Find where the given text appears and provide that cell's center as [x, y] coordinate. 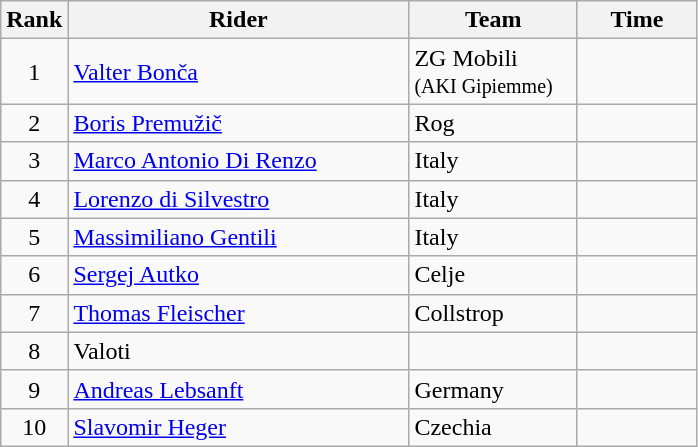
Collstrop [494, 313]
Rider [238, 20]
8 [34, 351]
1 [34, 72]
Slavomir Heger [238, 427]
Boris Premužič [238, 123]
Valter Bonča [238, 72]
Rog [494, 123]
2 [34, 123]
Sergej Autko [238, 275]
Thomas Fleischer [238, 313]
Czechia [494, 427]
ZG Mobili(AKI Gipiemme) [494, 72]
Team [494, 20]
Celje [494, 275]
7 [34, 313]
Germany [494, 389]
Time [636, 20]
Marco Antonio Di Renzo [238, 161]
Massimiliano Gentili [238, 237]
9 [34, 389]
Lorenzo di Silvestro [238, 199]
3 [34, 161]
6 [34, 275]
Valoti [238, 351]
Andreas Lebsanft [238, 389]
4 [34, 199]
Rank [34, 20]
5 [34, 237]
10 [34, 427]
